Extract the (X, Y) coordinate from the center of the cell holding the provided text.  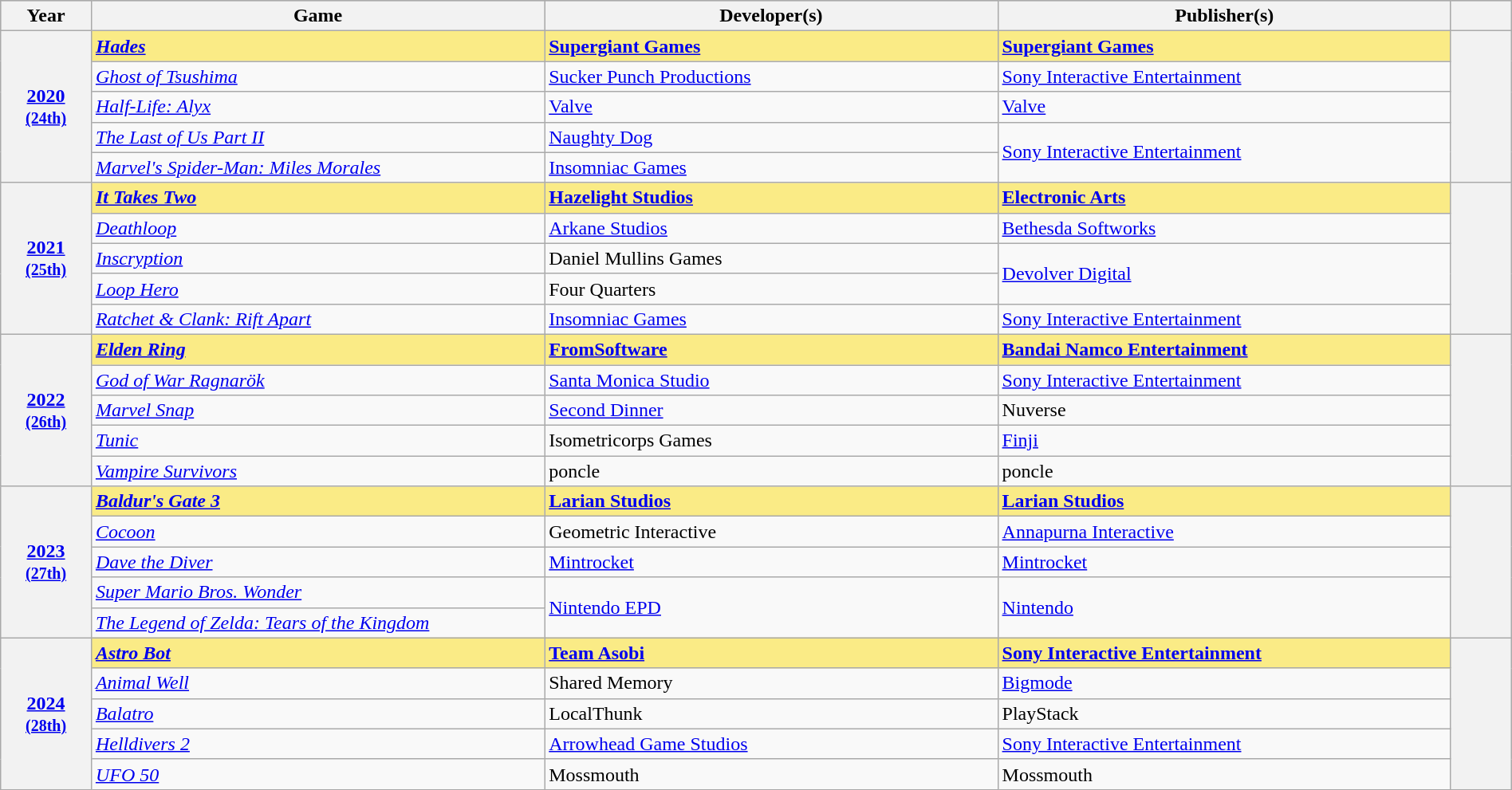
2020 (24th) (46, 107)
Game (317, 16)
Deathloop (317, 228)
The Legend of Zelda: Tears of the Kingdom (317, 623)
PlayStack (1224, 713)
Year (46, 16)
Cocoon (317, 532)
Inscryption (317, 258)
Bigmode (1224, 683)
Bandai Namco Entertainment (1224, 349)
Vampire Survivors (317, 471)
Santa Monica Studio (771, 380)
The Last of Us Part II (317, 137)
Ratchet & Clank: Rift Apart (317, 319)
Electronic Arts (1224, 198)
Dave the Diver (317, 562)
Naughty Dog (771, 137)
Loop Hero (317, 289)
Astro Bot (317, 653)
Devolver Digital (1224, 273)
Sucker Punch Productions (771, 77)
2022 (26th) (46, 410)
2023 (27th) (46, 562)
Ghost of Tsushima (317, 77)
Hades (317, 46)
Bethesda Softworks (1224, 228)
Developer(s) (771, 16)
Team Asobi (771, 653)
Super Mario Bros. Wonder (317, 592)
Geometric Interactive (771, 532)
Half-Life: Alyx (317, 107)
Marvel's Spider-Man: Miles Morales (317, 167)
UFO 50 (317, 774)
LocalThunk (771, 713)
FromSoftware (771, 349)
Marvel Snap (317, 411)
Animal Well (317, 683)
It Takes Two (317, 198)
Isometricorps Games (771, 441)
Finji (1224, 441)
2024 (28th) (46, 713)
Publisher(s) (1224, 16)
Arkane Studios (771, 228)
Daniel Mullins Games (771, 258)
Baldur's Gate 3 (317, 501)
Shared Memory (771, 683)
Helldivers 2 (317, 744)
Second Dinner (771, 411)
Balatro (317, 713)
2021 (25th) (46, 258)
Hazelight Studios (771, 198)
Annapurna Interactive (1224, 532)
Tunic (317, 441)
Arrowhead Game Studios (771, 744)
God of War Ragnarök (317, 380)
Elden Ring (317, 349)
Nuverse (1224, 411)
Four Quarters (771, 289)
Nintendo (1224, 607)
Nintendo EPD (771, 607)
